Extract the [x, y] coordinate from the center of the cell holding the provided text.  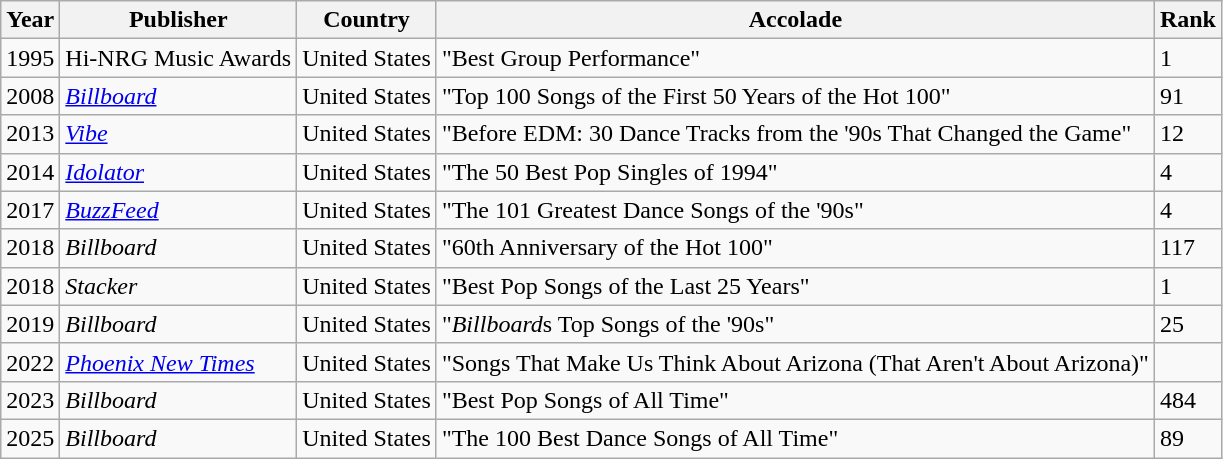
2008 [30, 96]
"Billboards Top Songs of the '90s" [795, 324]
Rank [1188, 20]
"The 101 Greatest Dance Songs of the '90s" [795, 210]
2023 [30, 400]
"Before EDM: 30 Dance Tracks from the '90s That Changed the Game" [795, 134]
Accolade [795, 20]
"Best Pop Songs of All Time" [795, 400]
Year [30, 20]
484 [1188, 400]
"60th Anniversary of the Hot 100" [795, 248]
2013 [30, 134]
117 [1188, 248]
89 [1188, 438]
Idolator [178, 172]
BuzzFeed [178, 210]
12 [1188, 134]
2017 [30, 210]
"Top 100 Songs of the First 50 Years of the Hot 100" [795, 96]
2025 [30, 438]
Publisher [178, 20]
2019 [30, 324]
"The 50 Best Pop Singles of 1994" [795, 172]
1995 [30, 58]
Stacker [178, 286]
2022 [30, 362]
Country [367, 20]
Phoenix New Times [178, 362]
91 [1188, 96]
2014 [30, 172]
"Best Pop Songs of the Last 25 Years" [795, 286]
"Best Group Performance" [795, 58]
"The 100 Best Dance Songs of All Time" [795, 438]
25 [1188, 324]
Hi-NRG Music Awards [178, 58]
Vibe [178, 134]
"Songs That Make Us Think About Arizona (That Aren't About Arizona)" [795, 362]
